Extract the (X, Y) coordinate from the center of the cell holding the provided text.  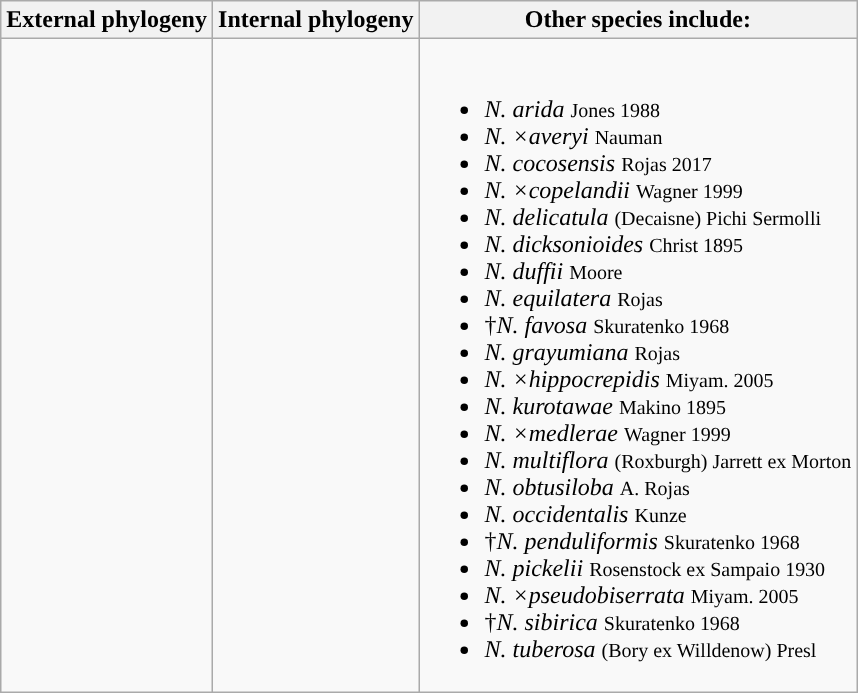
Internal phylogeny (316, 20)
External phylogeny (107, 20)
Other species include: (638, 20)
